Detect which cell encompasses the target text, then output its (x, y) center coordinate. 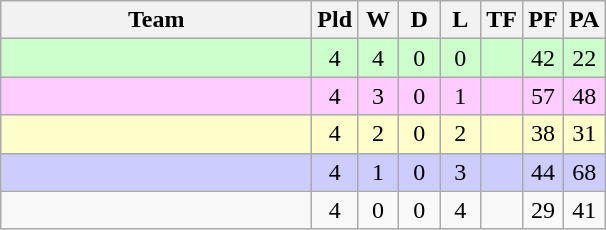
Pld (335, 20)
29 (542, 210)
D (420, 20)
42 (542, 58)
68 (584, 172)
38 (542, 134)
48 (584, 96)
44 (542, 172)
22 (584, 58)
PF (542, 20)
41 (584, 210)
Team (156, 20)
57 (542, 96)
L (460, 20)
TF (502, 20)
31 (584, 134)
PA (584, 20)
W (378, 20)
